Capture the cell that displays the provided text and extract its (X, Y) central coordinate. 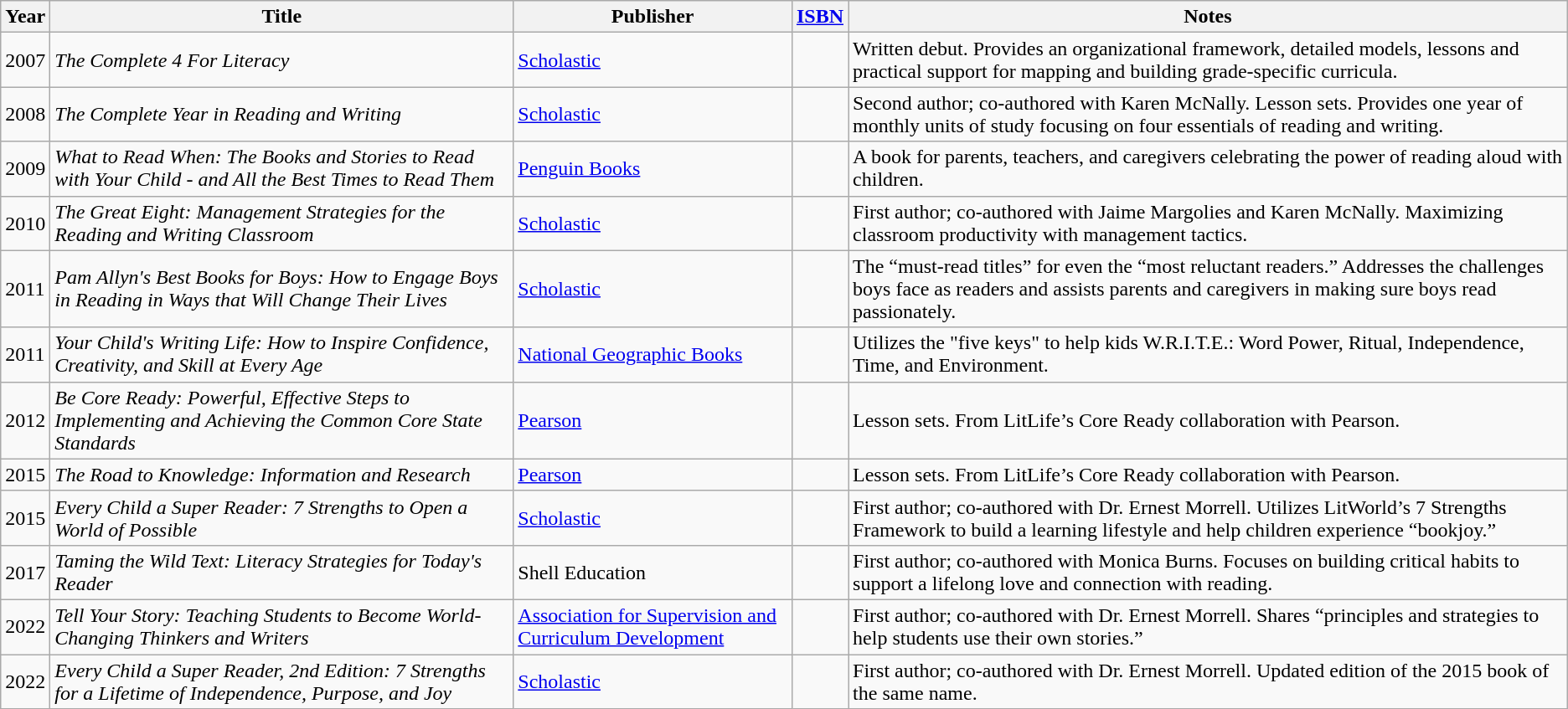
Tell Your Story: Teaching Students to Become World-Changing Thinkers and Writers (281, 626)
Your Child's Writing Life: How to Inspire Confidence, Creativity, and Skill at Every Age (281, 355)
Penguin Books (653, 169)
Notes (1208, 17)
The Complete Year in Reading and Writing (281, 114)
2012 (25, 420)
Association for Supervision and Curriculum Development (653, 626)
First author; co-authored with Dr. Ernest Morrell. Shares “principles and strategies to help students use their own stories.” (1208, 626)
Year (25, 17)
Publisher (653, 17)
What to Read When: The Books and Stories to Read with Your Child - and All the Best Times to Read Them (281, 169)
Utilizes the "five keys" to help kids W.R.I.T.E.: Word Power, Ritual, Independence, Time, and Environment. (1208, 355)
Be Core Ready: Powerful, Effective Steps to Implementing and Achieving the Common Core State Standards (281, 420)
The Great Eight: Management Strategies for the Reading and Writing Classroom (281, 223)
A book for parents, teachers, and caregivers celebrating the power of reading aloud with children. (1208, 169)
ISBN (819, 17)
2009 (25, 169)
First author; co-authored with Monica Burns. Focuses on building critical habits to support a lifelong love and connection with reading. (1208, 573)
Title (281, 17)
Taming the Wild Text: Literacy Strategies for Today's Reader (281, 573)
The Complete 4 For Literacy (281, 60)
2010 (25, 223)
Every Child a Super Reader: 7 Strengths to Open a World of Possible (281, 517)
First author; co-authored with Dr. Ernest Morrell. Updated edition of the 2015 book of the same name. (1208, 681)
Every Child a Super Reader, 2nd Edition: 7 Strengths for a Lifetime of Independence, Purpose, and Joy (281, 681)
National Geographic Books (653, 355)
2008 (25, 114)
The Road to Knowledge: Information and Research (281, 475)
2007 (25, 60)
Shell Education (653, 573)
Pam Allyn's Best Books for Boys: How to Engage Boys in Reading in Ways that Will Change Their Lives (281, 289)
First author; co-authored with Jaime Margolies and Karen McNally. Maximizing classroom productivity with management tactics. (1208, 223)
2017 (25, 573)
